Detect which cell encompasses the target text, then output its [X, Y] center coordinate. 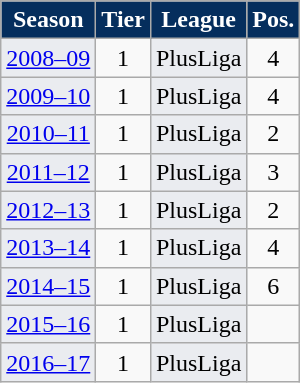
Season [48, 20]
2015–16 [48, 324]
2009–10 [48, 96]
2008–09 [48, 58]
Pos. [274, 20]
League [198, 20]
2013–14 [48, 248]
Tier [124, 20]
2011–12 [48, 172]
2014–15 [48, 286]
3 [274, 172]
2010–11 [48, 134]
6 [274, 286]
2012–13 [48, 210]
2016–17 [48, 362]
